Search for the cell housing the specified text and yield its [x, y] center coordinate. 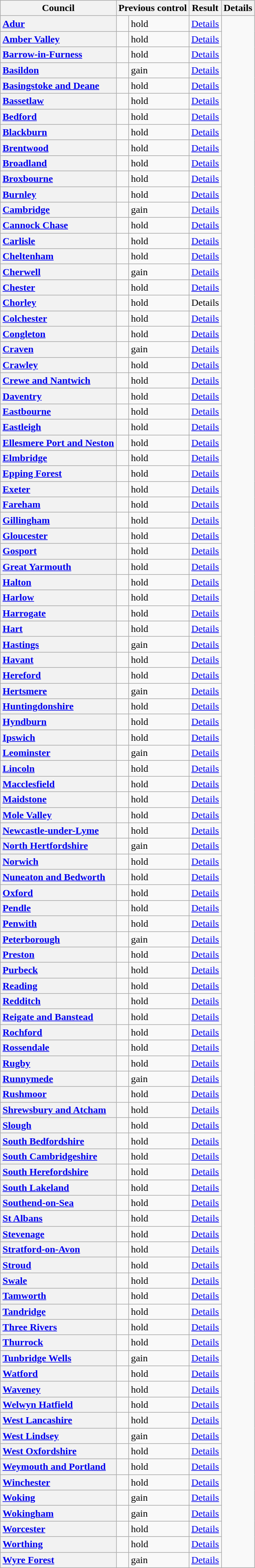
Reading [59, 986]
Blackburn [59, 132]
West Oxfordshire [59, 1451]
Adur [59, 24]
Barrow-in-Furness [59, 55]
Daventry [59, 396]
Welwyn Hatfield [59, 1405]
South Lakeland [59, 1188]
Cherwell [59, 272]
Stratford-on-Avon [59, 1250]
Lincoln [59, 769]
Hastings [59, 644]
Pendle [59, 908]
Great Yarmouth [59, 567]
South Cambridgeshire [59, 1156]
Rugby [59, 1063]
Brentwood [59, 148]
Bedford [59, 117]
Basildon [59, 70]
Watford [59, 1374]
Worthing [59, 1544]
Broadland [59, 163]
Gloucester [59, 536]
Harrogate [59, 613]
Congleton [59, 334]
Stevenage [59, 1234]
Purbeck [59, 970]
Hereford [59, 675]
Tamworth [59, 1296]
Havant [59, 660]
Newcastle-under-Lyme [59, 830]
Exeter [59, 489]
Broxbourne [59, 179]
Oxford [59, 892]
Worcester [59, 1529]
Tunbridge Wells [59, 1358]
Weymouth and Portland [59, 1467]
South Herefordshire [59, 1172]
Amber Valley [59, 39]
Carlisle [59, 241]
Hertsmere [59, 691]
Ipswich [59, 738]
Shrewsbury and Atcham [59, 1110]
Runnymede [59, 1079]
Halton [59, 582]
Gillingham [59, 520]
Waveney [59, 1389]
Chorley [59, 303]
Hyndburn [59, 722]
Norwich [59, 861]
Fareham [59, 505]
Redditch [59, 1001]
South Bedfordshire [59, 1141]
Craven [59, 349]
Rochford [59, 1032]
Chester [59, 287]
Gosport [59, 551]
Peterborough [59, 939]
Cannock Chase [59, 225]
North Hertfordshire [59, 846]
Council [59, 8]
Woking [59, 1498]
Reigate and Banstead [59, 1017]
Three Rivers [59, 1327]
West Lindsey [59, 1435]
Epping Forest [59, 474]
West Lancashire [59, 1420]
Ellesmere Port and Neston [59, 442]
Crawley [59, 365]
Hart [59, 629]
Slough [59, 1125]
Penwith [59, 923]
St Albans [59, 1219]
Thurrock [59, 1343]
Huntingdonshire [59, 707]
Rushmoor [59, 1094]
Basingstoke and Deane [59, 86]
Southend-on-Sea [59, 1203]
Macclesfield [59, 784]
Wokingham [59, 1513]
Colchester [59, 318]
Cambridge [59, 210]
Wyre Forest [59, 1560]
Swale [59, 1281]
Previous control [152, 8]
Stroud [59, 1265]
Eastbourne [59, 411]
Winchester [59, 1482]
Crewe and Nantwich [59, 380]
Bassetlaw [59, 101]
Mole Valley [59, 815]
Tandridge [59, 1312]
Elmbridge [59, 458]
Eastleigh [59, 427]
Result [205, 8]
Harlow [59, 598]
Rossendale [59, 1048]
Cheltenham [59, 256]
Nuneaton and Bedworth [59, 877]
Leominster [59, 753]
Preston [59, 955]
Burnley [59, 194]
Maidstone [59, 799]
